Pinpoint the cell where the given text exists, returning its (x, y) midpoint coordinate. 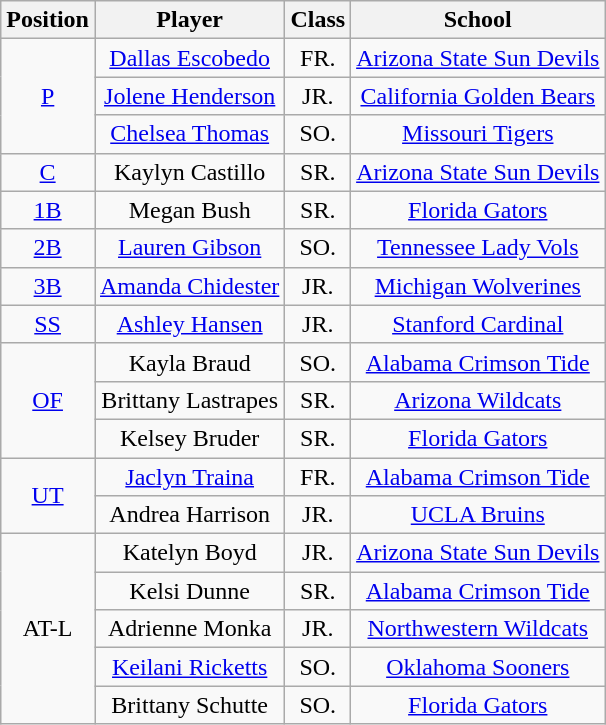
Northwestern Wildcats (478, 629)
Ashley Hansen (189, 324)
Lauren Gibson (189, 248)
Katelyn Boyd (189, 553)
Kelsey Bruder (189, 438)
Oklahoma Sooners (478, 667)
Kaylyn Castillo (189, 172)
Andrea Harrison (189, 515)
SS (48, 324)
Stanford Cardinal (478, 324)
UCLA Bruins (478, 515)
Megan Bush (189, 210)
Amanda Chidester (189, 286)
2B (48, 248)
Jaclyn Traina (189, 477)
Position (48, 20)
Kelsi Dunne (189, 591)
3B (48, 286)
Jolene Henderson (189, 96)
Kayla Braud (189, 362)
Class (318, 20)
C (48, 172)
Missouri Tigers (478, 134)
Player (189, 20)
UT (48, 496)
Brittany Schutte (189, 705)
P (48, 96)
School (478, 20)
Michigan Wolverines (478, 286)
OF (48, 400)
Adrienne Monka (189, 629)
Arizona Wildcats (478, 400)
Tennessee Lady Vols (478, 248)
Chelsea Thomas (189, 134)
Brittany Lastrapes (189, 400)
Dallas Escobedo (189, 58)
California Golden Bears (478, 96)
1B (48, 210)
AT-L (48, 629)
Keilani Ricketts (189, 667)
